Pinpoint the cell where the given text exists, returning its [x, y] midpoint coordinate. 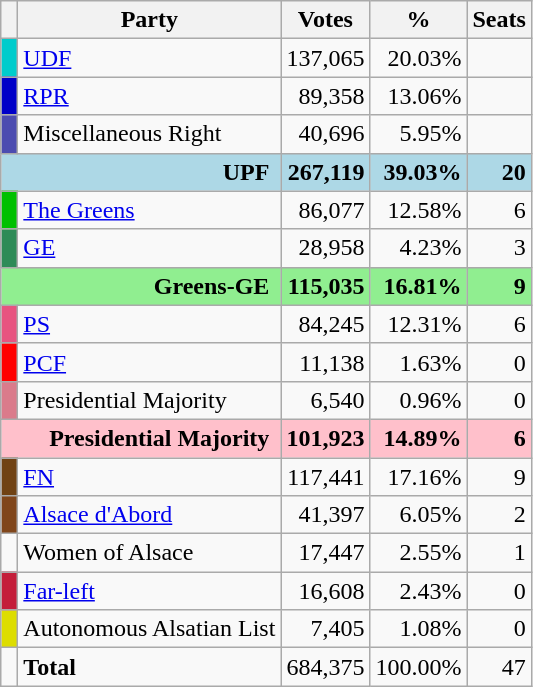
47 [499, 667]
7,405 [326, 629]
16.81% [418, 286]
Autonomous Alsatian List [150, 629]
20 [499, 172]
PS [150, 324]
FN [150, 477]
16,608 [326, 591]
115,035 [326, 286]
0.96% [418, 400]
1.08% [418, 629]
17,447 [326, 553]
PCF [150, 362]
Miscellaneous Right [150, 134]
Total [150, 667]
UPF [141, 172]
GE [150, 248]
2.43% [418, 591]
1 [499, 553]
89,358 [326, 96]
6,540 [326, 400]
100.00% [418, 667]
101,923 [326, 438]
Party [150, 20]
Votes [326, 20]
Women of Alsace [150, 553]
5.95% [418, 134]
6.05% [418, 515]
40,696 [326, 134]
12.31% [418, 324]
11,138 [326, 362]
RPR [150, 96]
2.55% [418, 553]
UDF [150, 58]
39.03% [418, 172]
28,958 [326, 248]
Far-left [150, 591]
13.06% [418, 96]
86,077 [326, 210]
41,397 [326, 515]
3 [499, 248]
14.89% [418, 438]
The Greens [150, 210]
4.23% [418, 248]
Seats [499, 20]
Alsace d'Abord [150, 515]
267,119 [326, 172]
137,065 [326, 58]
2 [499, 515]
12.58% [418, 210]
1.63% [418, 362]
% [418, 20]
17.16% [418, 477]
684,375 [326, 667]
117,441 [326, 477]
Greens-GE [141, 286]
84,245 [326, 324]
20.03% [418, 58]
